Determine the [X, Y] coordinate at the center of the cell enclosing the given text.  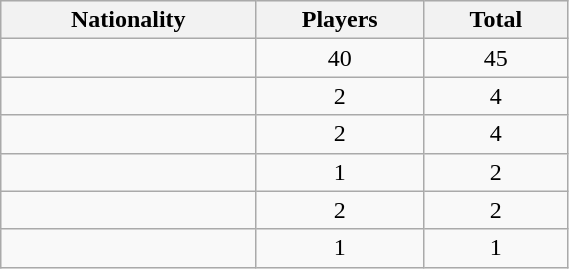
40 [340, 58]
Players [340, 20]
Total [496, 20]
45 [496, 58]
Nationality [128, 20]
